Find where the given text appears and provide that cell's center as (x, y) coordinate. 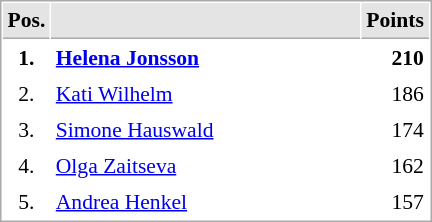
4. (26, 165)
210 (396, 57)
157 (396, 201)
1. (26, 57)
2. (26, 93)
3. (26, 129)
Pos. (26, 21)
Kati Wilhelm (206, 93)
Simone Hauswald (206, 129)
Olga Zaitseva (206, 165)
186 (396, 93)
174 (396, 129)
5. (26, 201)
Andrea Henkel (206, 201)
Helena Jonsson (206, 57)
162 (396, 165)
Points (396, 21)
